For the text-containing cell, return its midpoint in (x, y) coordinate format. 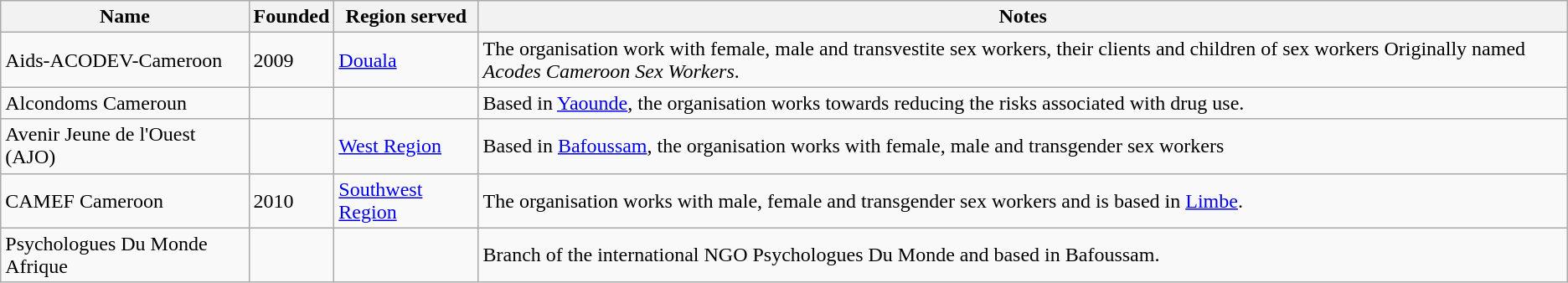
West Region (406, 146)
The organisation works with male, female and transgender sex workers and is based in Limbe. (1023, 201)
Based in Bafoussam, the organisation works with female, male and transgender sex workers (1023, 146)
Douala (406, 60)
Avenir Jeune de l'Ouest (AJO) (125, 146)
Region served (406, 17)
2010 (291, 201)
Alcondoms Cameroun (125, 103)
CAMEF Cameroon (125, 201)
Southwest Region (406, 201)
Psychologues Du Monde Afrique (125, 255)
Notes (1023, 17)
Aids-ACODEV-Cameroon (125, 60)
Branch of the international NGO Psychologues Du Monde and based in Bafoussam. (1023, 255)
Founded (291, 17)
2009 (291, 60)
Name (125, 17)
Based in Yaounde, the organisation works towards reducing the risks associated with drug use. (1023, 103)
